Find where the given text appears and provide that cell's center as [X, Y] coordinate. 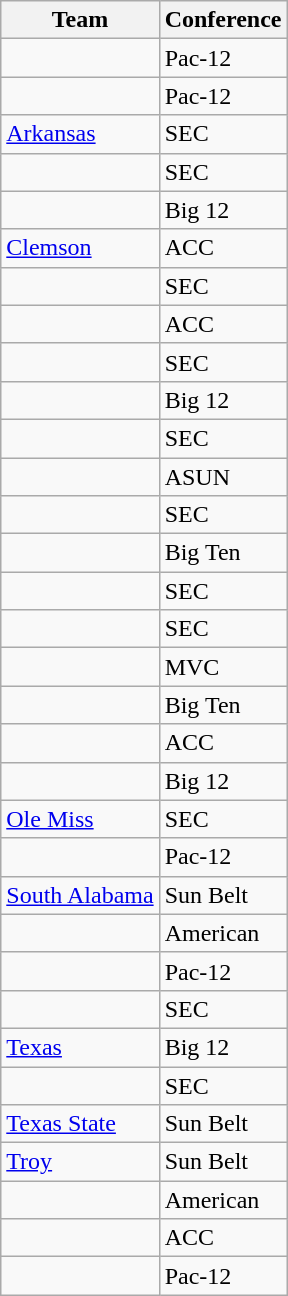
Texas State [80, 1124]
MVC [223, 667]
Team [80, 20]
Texas [80, 1047]
Clemson [80, 248]
Arkansas [80, 134]
ASUN [223, 477]
Ole Miss [80, 819]
Conference [223, 20]
Troy [80, 1162]
South Alabama [80, 895]
